Pinpoint the cell where the given text exists, returning its [X, Y] midpoint coordinate. 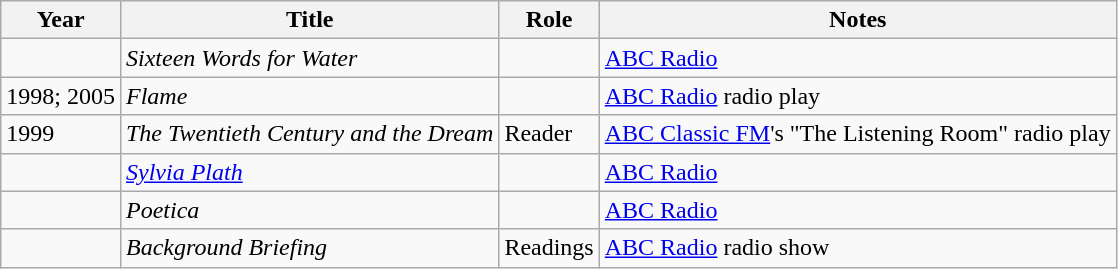
Reader [549, 134]
The Twentieth Century and the Dream [309, 134]
Notes [858, 20]
1998; 2005 [61, 96]
Year [61, 20]
ABC Radio radio play [858, 96]
Background Briefing [309, 248]
1999 [61, 134]
Flame [309, 96]
Readings [549, 248]
ABC Classic FM's "The Listening Room" radio play [858, 134]
Sylvia Plath [309, 172]
Sixteen Words for Water [309, 58]
Poetica [309, 210]
Title [309, 20]
ABC Radio radio show [858, 248]
Role [549, 20]
